Find where the given text appears and provide that cell's center as [X, Y] coordinate. 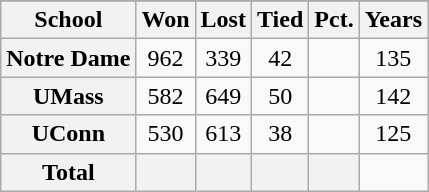
Total [68, 172]
School [68, 20]
339 [223, 58]
Pct. [334, 20]
38 [280, 134]
649 [223, 96]
962 [166, 58]
142 [393, 96]
Lost [223, 20]
135 [393, 58]
42 [280, 58]
613 [223, 134]
530 [166, 134]
UMass [68, 96]
125 [393, 134]
582 [166, 96]
UConn [68, 134]
Tied [280, 20]
50 [280, 96]
Notre Dame [68, 58]
Years [393, 20]
Won [166, 20]
